Extract the [x, y] coordinate from the center of the cell holding the provided text.  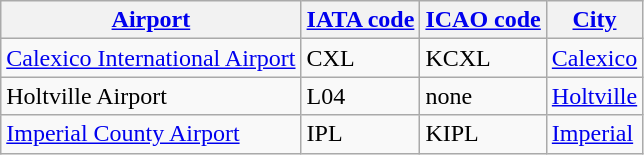
KIPL [483, 134]
IATA code [360, 20]
IPL [360, 134]
ICAO code [483, 20]
Imperial [594, 134]
Imperial County Airport [151, 134]
Holtville [594, 96]
KCXL [483, 58]
CXL [360, 58]
Holtville Airport [151, 96]
City [594, 20]
Calexico International Airport [151, 58]
Calexico [594, 58]
Airport [151, 20]
none [483, 96]
L04 [360, 96]
